For the text-containing cell, return its midpoint in [x, y] coordinate format. 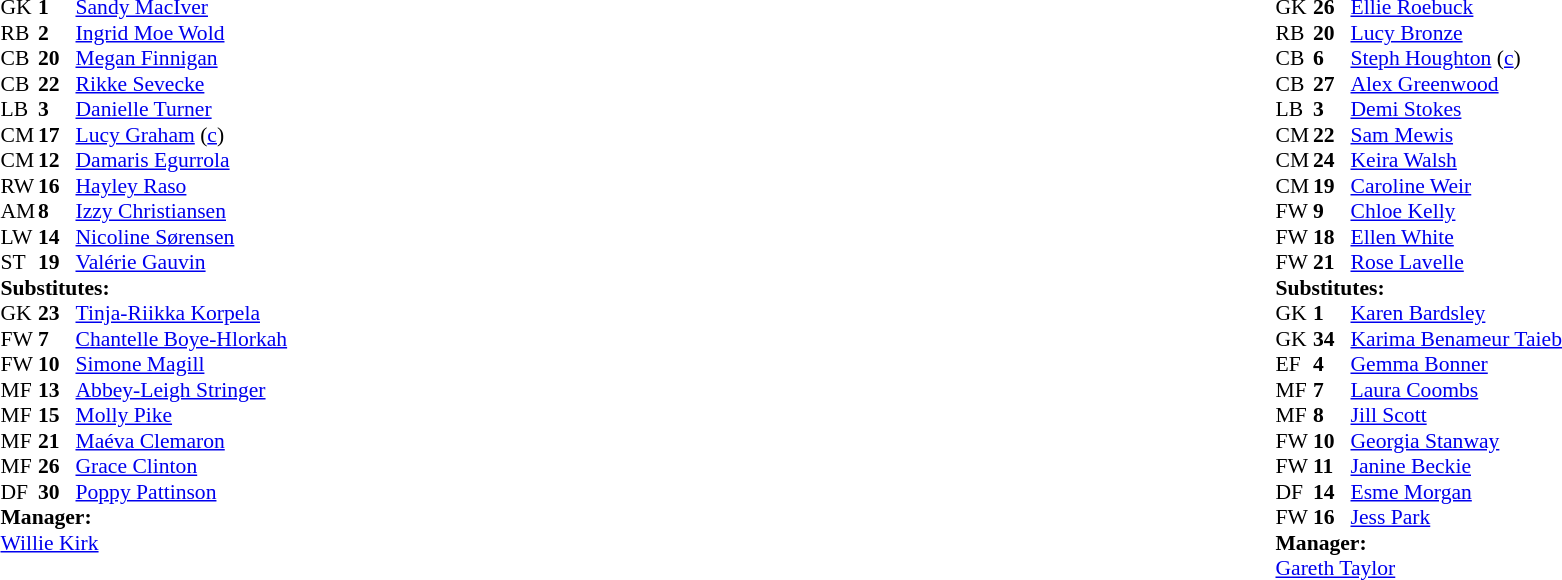
Karima Benameur Taieb [1456, 339]
Chloe Kelly [1456, 211]
Sam Mewis [1456, 135]
Gemma Bonner [1456, 365]
Valérie Gauvin [182, 263]
1 [1332, 313]
Alex Greenwood [1456, 84]
Janine Beckie [1456, 467]
Lucy Bronze [1456, 33]
Jill Scott [1456, 415]
Karen Bardsley [1456, 313]
Keira Walsh [1456, 161]
LW [19, 237]
Abbey-Leigh Stringer [182, 390]
26 [57, 467]
Steph Houghton (c) [1456, 59]
18 [1332, 237]
Megan Finnigan [182, 59]
12 [57, 161]
15 [57, 415]
30 [57, 492]
27 [1332, 84]
34 [1332, 339]
13 [57, 390]
Molly Pike [182, 415]
6 [1332, 59]
17 [57, 135]
Damaris Egurrola [182, 161]
Demi Stokes [1456, 109]
4 [1332, 365]
24 [1332, 161]
Grace Clinton [182, 467]
11 [1332, 467]
EF [1295, 365]
Lucy Graham (c) [182, 135]
Rose Lavelle [1456, 263]
Laura Coombs [1456, 390]
Esme Morgan [1456, 492]
Izzy Christiansen [182, 211]
9 [1332, 211]
RW [19, 186]
Ingrid Moe Wold [182, 33]
Rikke Sevecke [182, 84]
23 [57, 313]
Maéva Clemaron [182, 441]
Poppy Pattinson [182, 492]
Georgia Stanway [1456, 441]
ST [19, 263]
Hayley Raso [182, 186]
Tinja-Riikka Korpela [182, 313]
Nicoline Sørensen [182, 237]
Danielle Turner [182, 109]
Ellen White [1456, 237]
Chantelle Boye-Hlorkah [182, 339]
Caroline Weir [1456, 186]
AM [19, 211]
Willie Kirk [144, 543]
2 [57, 33]
Simone Magill [182, 365]
Jess Park [1456, 517]
